Return the (x, y) coordinate for the center point of the cell that contains the specified text.  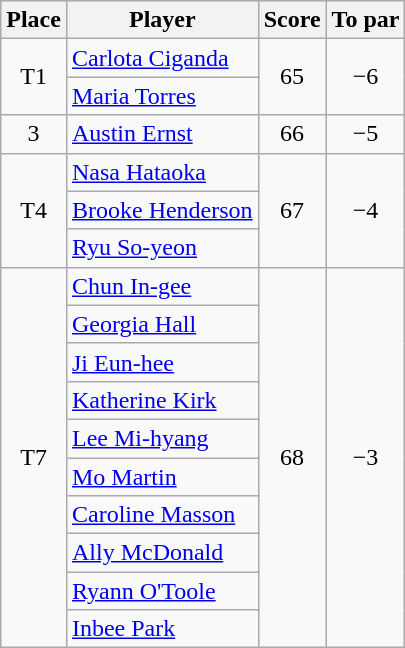
Austin Ernst (162, 134)
Maria Torres (162, 96)
Inbee Park (162, 629)
Ji Eun-hee (162, 362)
Ryann O'Toole (162, 591)
Place (34, 20)
Mo Martin (162, 477)
Lee Mi-hyang (162, 438)
−6 (366, 77)
−3 (366, 458)
3 (34, 134)
T4 (34, 210)
Georgia Hall (162, 324)
T1 (34, 77)
−4 (366, 210)
67 (292, 210)
Caroline Masson (162, 515)
Ryu So-yeon (162, 248)
Score (292, 20)
65 (292, 77)
Ally McDonald (162, 553)
68 (292, 458)
Katherine Kirk (162, 400)
Nasa Hataoka (162, 172)
T7 (34, 458)
Brooke Henderson (162, 210)
−5 (366, 134)
To par (366, 20)
Player (162, 20)
Carlota Ciganda (162, 58)
66 (292, 134)
Chun In-gee (162, 286)
